Return (X, Y) of the center of cell containing provided text 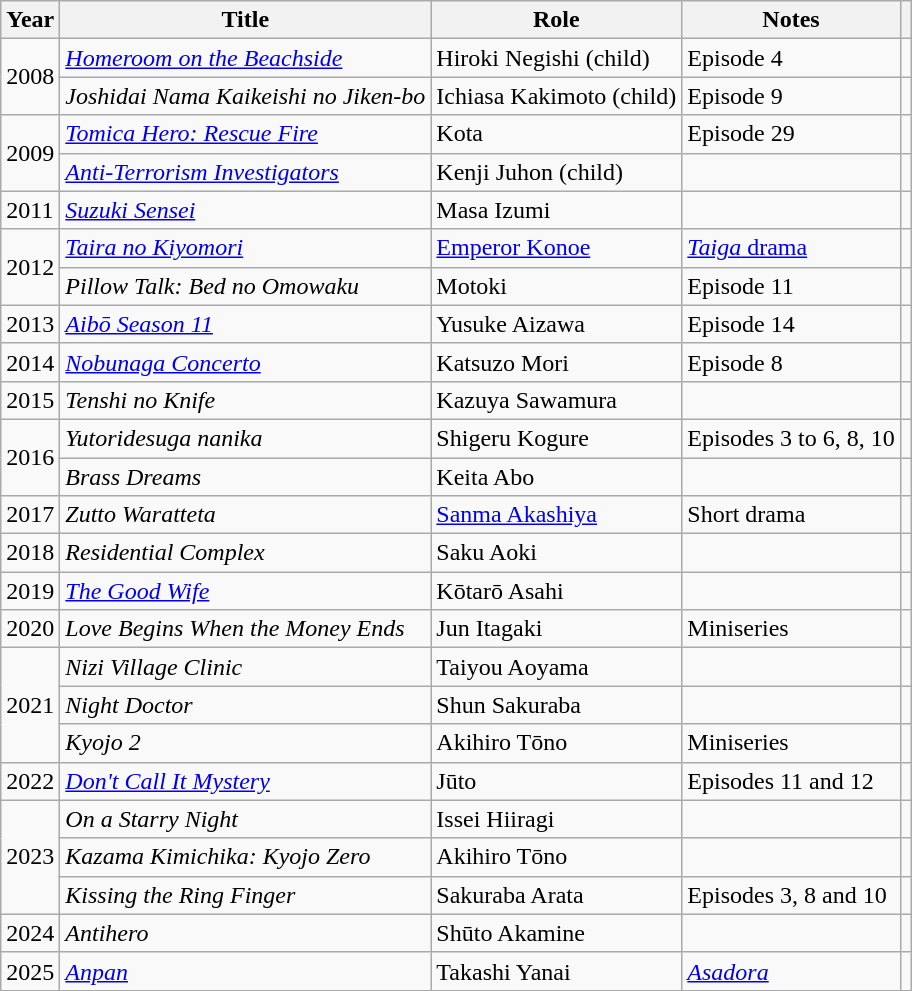
2024 (30, 933)
Night Doctor (246, 705)
Kazama Kimichika: Kyojo Zero (246, 857)
Issei Hiiragi (556, 819)
Antihero (246, 933)
Episode 9 (791, 96)
Episode 8 (791, 362)
Jūto (556, 781)
Katsuzo Mori (556, 362)
Kota (556, 134)
Kazuya Sawamura (556, 400)
Sakuraba Arata (556, 895)
Brass Dreams (246, 477)
Jun Itagaki (556, 629)
Joshidai Nama Kaikeishi no Jiken-bo (246, 96)
Kōtarō Asahi (556, 591)
Episode 29 (791, 134)
Tenshi no Knife (246, 400)
2014 (30, 362)
Emperor Konoe (556, 248)
Pillow Talk: Bed no Omowaku (246, 286)
2019 (30, 591)
2020 (30, 629)
2013 (30, 324)
Takashi Yanai (556, 971)
2025 (30, 971)
Asadora (791, 971)
2023 (30, 857)
Kenji Juhon (child) (556, 172)
Anti-Terrorism Investigators (246, 172)
Motoki (556, 286)
2022 (30, 781)
Shūto Akamine (556, 933)
Notes (791, 20)
2018 (30, 553)
Episode 4 (791, 58)
Hiroki Negishi (child) (556, 58)
Anpan (246, 971)
2009 (30, 153)
Episodes 3 to 6, 8, 10 (791, 438)
Short drama (791, 515)
The Good Wife (246, 591)
Episode 11 (791, 286)
Love Begins When the Money Ends (246, 629)
Sanma Akashiya (556, 515)
Suzuki Sensei (246, 210)
Homeroom on the Beachside (246, 58)
Kyojo 2 (246, 743)
2021 (30, 705)
Masa Izumi (556, 210)
Taiga drama (791, 248)
Kissing the Ring Finger (246, 895)
2008 (30, 77)
2012 (30, 267)
Shigeru Kogure (556, 438)
Episodes 11 and 12 (791, 781)
Yusuke Aizawa (556, 324)
Zutto Waratteta (246, 515)
Ichiasa Kakimoto (child) (556, 96)
Year (30, 20)
Episodes 3, 8 and 10 (791, 895)
Taiyou Aoyama (556, 667)
Tomica Hero: Rescue Fire (246, 134)
Yutoridesuga nanika (246, 438)
Aibō Season 11 (246, 324)
Residential Complex (246, 553)
Role (556, 20)
2017 (30, 515)
On a Starry Night (246, 819)
Saku Aoki (556, 553)
2015 (30, 400)
Title (246, 20)
2016 (30, 457)
Shun Sakuraba (556, 705)
Don't Call It Mystery (246, 781)
2011 (30, 210)
Episode 14 (791, 324)
Nizi Village Clinic (246, 667)
Nobunaga Concerto (246, 362)
Keita Abo (556, 477)
Taira no Kiyomori (246, 248)
